From the cell containing the given text, extract its center point as (x, y) coordinate. 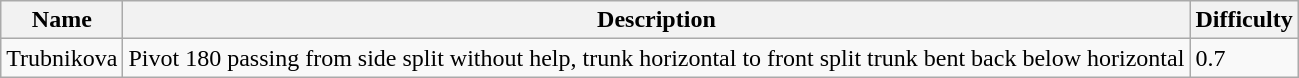
Difficulty (1244, 20)
Pivot 180 passing from side split without help, trunk horizontal to front split trunk bent back below horizontal (656, 58)
Name (62, 20)
Description (656, 20)
Trubnikova (62, 58)
0.7 (1244, 58)
